Pinpoint the cell where the given text exists, returning its [X, Y] midpoint coordinate. 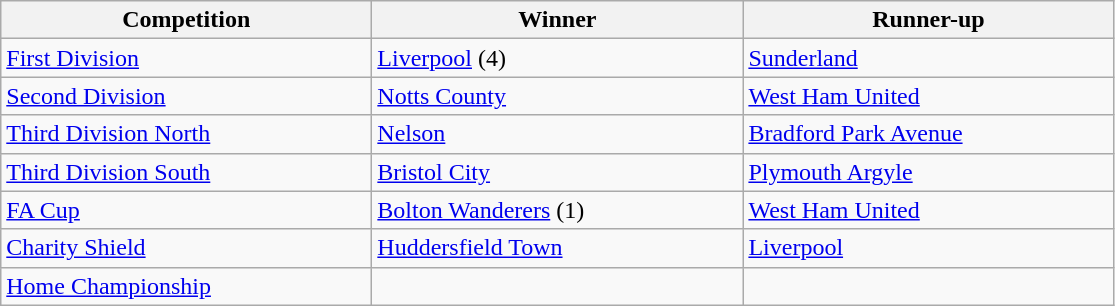
Charity Shield [186, 248]
Sunderland [928, 58]
Nelson [558, 134]
First Division [186, 58]
Liverpool (4) [558, 58]
Home Championship [186, 286]
Notts County [558, 96]
Winner [558, 20]
Plymouth Argyle [928, 172]
FA Cup [186, 210]
Second Division [186, 96]
Third Division North [186, 134]
Runner-up [928, 20]
Bristol City [558, 172]
Bolton Wanderers (1) [558, 210]
Competition [186, 20]
Liverpool [928, 248]
Third Division South [186, 172]
Bradford Park Avenue [928, 134]
Huddersfield Town [558, 248]
